Pinpoint the cell where the given text exists, returning its [x, y] midpoint coordinate. 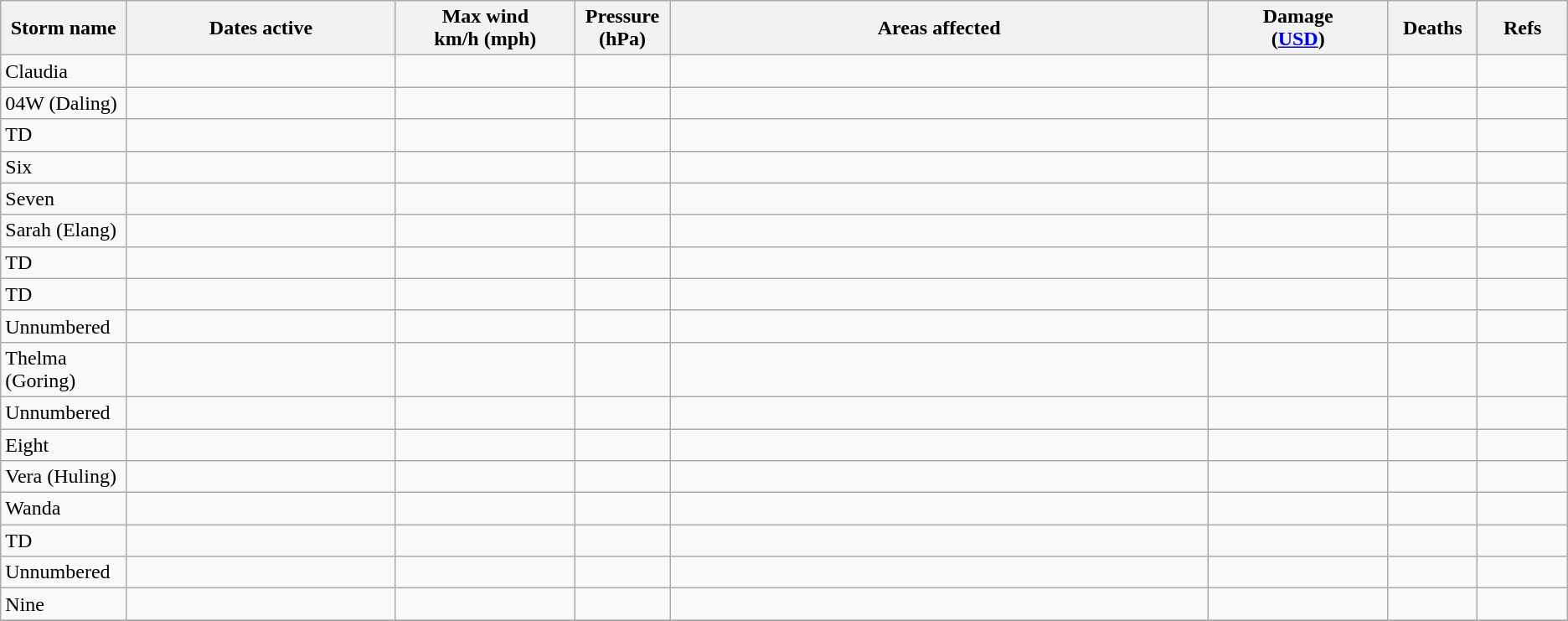
Nine [64, 604]
Sarah (Elang) [64, 230]
Dates active [261, 28]
Wanda [64, 509]
Vera (Huling) [64, 477]
Deaths [1432, 28]
Areas affected [940, 28]
Refs [1523, 28]
Eight [64, 445]
Thelma (Goring) [64, 369]
Damage(USD) [1298, 28]
Pressure(hPa) [622, 28]
04W (Daling) [64, 103]
Max windkm/h (mph) [485, 28]
Claudia [64, 71]
Six [64, 167]
Seven [64, 199]
Storm name [64, 28]
